From the cell containing the given text, extract its center point as (x, y) coordinate. 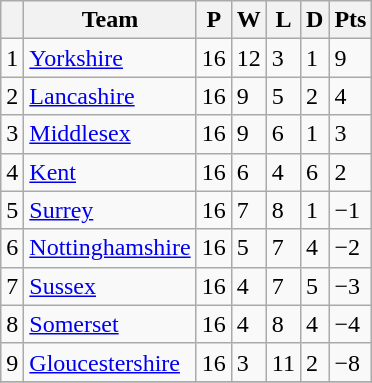
−4 (350, 324)
L (283, 20)
12 (248, 58)
11 (283, 362)
D (314, 20)
Surrey (110, 210)
Team (110, 20)
Lancashire (110, 96)
P (214, 20)
Pts (350, 20)
W (248, 20)
Sussex (110, 286)
−1 (350, 210)
Nottinghamshire (110, 248)
−2 (350, 248)
Yorkshire (110, 58)
−8 (350, 362)
−3 (350, 286)
Gloucestershire (110, 362)
Middlesex (110, 134)
Somerset (110, 324)
Kent (110, 172)
